Scan for the cell matching the given text and deliver its [x, y] coordinate at center. 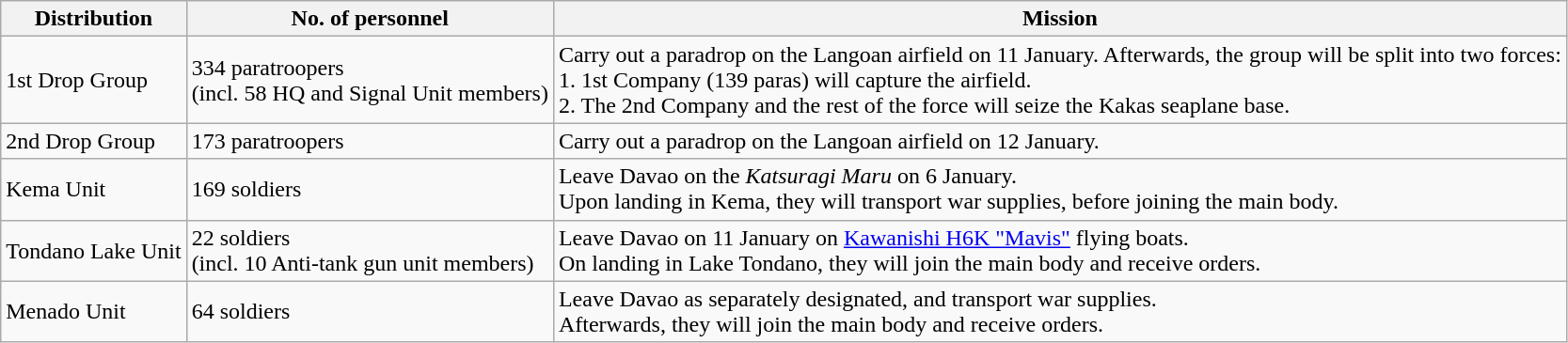
169 soldiers [370, 190]
1st Drop Group [94, 80]
Kema Unit [94, 190]
22 soldiers(incl. 10 Anti-tank gun unit members) [370, 250]
Leave Davao on 11 January on Kawanishi H6K "Mavis" flying boats.On landing in Lake Tondano, they will join the main body and receive orders. [1059, 250]
Leave Davao as separately designated, and transport war supplies.Afterwards, they will join the main body and receive orders. [1059, 312]
334 paratroopers(incl. 58 HQ and Signal Unit members) [370, 80]
2nd Drop Group [94, 141]
Menado Unit [94, 312]
64 soldiers [370, 312]
Carry out a paradrop on the Langoan airfield on 12 January. [1059, 141]
Tondano Lake Unit [94, 250]
Distribution [94, 19]
173 paratroopers [370, 141]
No. of personnel [370, 19]
Mission [1059, 19]
Leave Davao on the Katsuragi Maru on 6 January.Upon landing in Kema, they will transport war supplies, before joining the main body. [1059, 190]
